Output the [X, Y] coordinate of the center of the cell containing the given text.  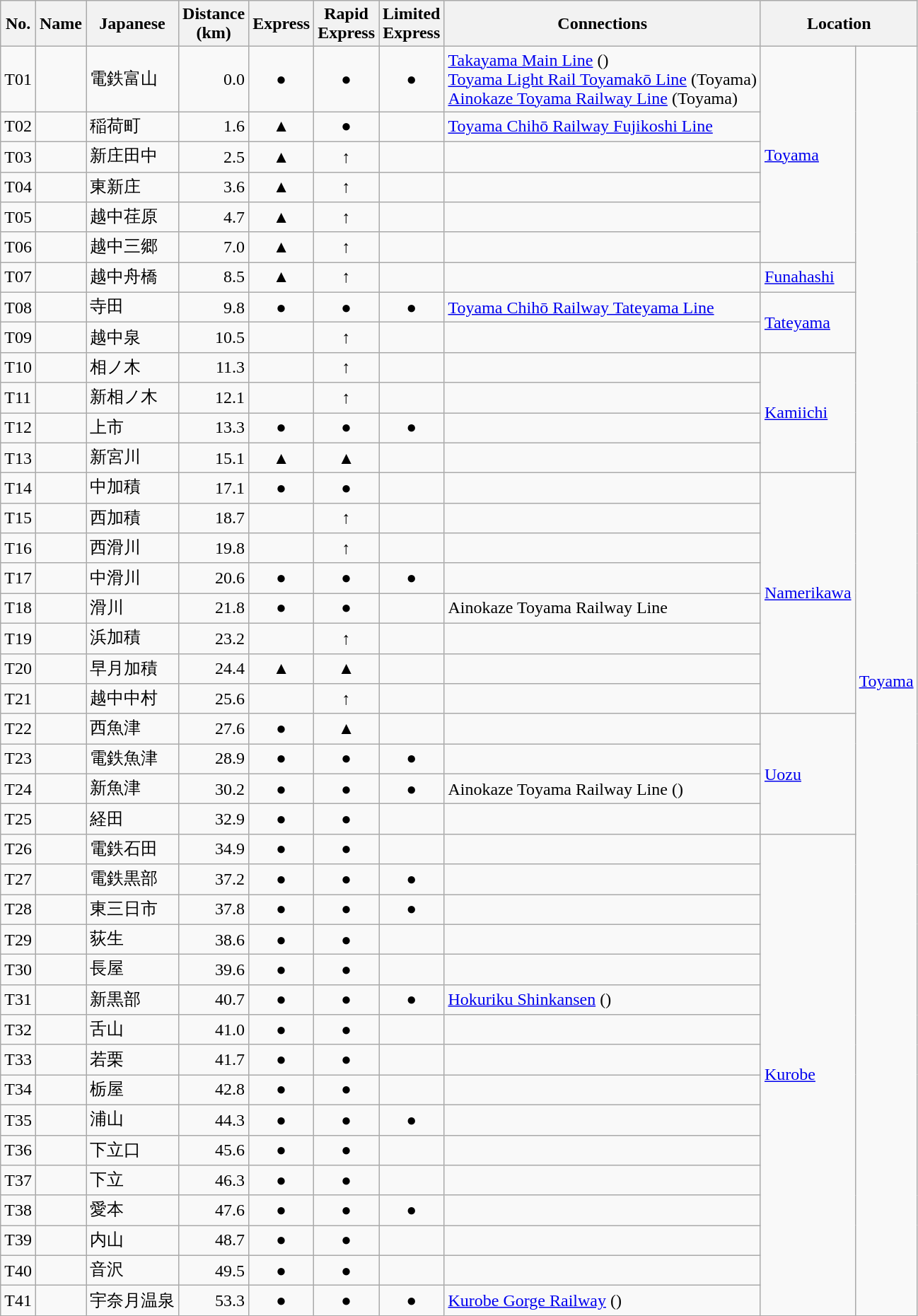
T23 [18, 759]
49.5 [214, 1270]
T29 [18, 939]
48.7 [214, 1240]
21.8 [214, 608]
23.2 [214, 638]
39.6 [214, 970]
相ノ木 [133, 368]
新黒部 [133, 1000]
8.5 [214, 277]
T36 [18, 1150]
音沢 [133, 1270]
T10 [18, 368]
T35 [18, 1120]
T21 [18, 699]
53.3 [214, 1301]
24.4 [214, 669]
稲荷町 [133, 127]
Toyama Chihō Railway Tateyama Line [603, 307]
T02 [18, 127]
2.5 [214, 157]
10.5 [214, 338]
西加積 [133, 518]
内山 [133, 1240]
T26 [18, 849]
新宮川 [133, 458]
Japanese [133, 24]
長屋 [133, 970]
西魚津 [133, 728]
37.2 [214, 880]
下立口 [133, 1150]
新庄田中 [133, 157]
新魚津 [133, 789]
上市 [133, 429]
T19 [18, 638]
中滑川 [133, 578]
T13 [18, 458]
T14 [18, 488]
電鉄富山 [133, 79]
T30 [18, 970]
早月加積 [133, 669]
新相ノ木 [133, 397]
4.7 [214, 218]
42.8 [214, 1090]
41.0 [214, 1030]
T28 [18, 909]
9.8 [214, 307]
20.6 [214, 578]
13.3 [214, 429]
越中荏原 [133, 218]
電鉄黒部 [133, 880]
越中舟橋 [133, 277]
Funahashi [808, 277]
T01 [18, 79]
中加積 [133, 488]
28.9 [214, 759]
東新庄 [133, 187]
越中三郷 [133, 248]
舌山 [133, 1030]
下立 [133, 1181]
19.8 [214, 549]
T39 [18, 1240]
T38 [18, 1211]
T41 [18, 1301]
Kurobe [808, 1075]
32.9 [214, 819]
18.7 [214, 518]
T05 [18, 218]
T22 [18, 728]
12.1 [214, 397]
T06 [18, 248]
47.6 [214, 1211]
11.3 [214, 368]
栃屋 [133, 1090]
7.0 [214, 248]
Limited Express [412, 24]
T08 [18, 307]
宇奈月温泉 [133, 1301]
30.2 [214, 789]
T11 [18, 397]
T25 [18, 819]
38.6 [214, 939]
Express [281, 24]
滑川 [133, 608]
37.8 [214, 909]
Ainokaze Toyama Railway Line () [603, 789]
越中中村 [133, 699]
Ainokaze Toyama Railway Line [603, 608]
T37 [18, 1181]
荻生 [133, 939]
T03 [18, 157]
寺田 [133, 307]
Uozu [808, 774]
Takayama Main Line ()Toyama Light Rail Toyamakō Line (Toyama)Ainokaze Toyama Railway Line (Toyama) [603, 79]
T27 [18, 880]
1.6 [214, 127]
T04 [18, 187]
46.3 [214, 1181]
Tateyama [808, 322]
3.6 [214, 187]
T32 [18, 1030]
T12 [18, 429]
Kurobe Gorge Railway () [603, 1301]
Hokuriku Shinkansen () [603, 1000]
41.7 [214, 1059]
T33 [18, 1059]
T40 [18, 1270]
Rapid Express [347, 24]
17.1 [214, 488]
T24 [18, 789]
電鉄石田 [133, 849]
T31 [18, 1000]
T16 [18, 549]
T18 [18, 608]
T09 [18, 338]
40.7 [214, 1000]
T20 [18, 669]
27.6 [214, 728]
34.9 [214, 849]
浦山 [133, 1120]
愛本 [133, 1211]
T34 [18, 1090]
Toyama Chihō Railway Fujikoshi Line [603, 127]
Name [61, 24]
T07 [18, 277]
Distance (km) [214, 24]
Kamiichi [808, 412]
15.1 [214, 458]
45.6 [214, 1150]
No. [18, 24]
44.3 [214, 1120]
浜加積 [133, 638]
T17 [18, 578]
若栗 [133, 1059]
0.0 [214, 79]
Connections [603, 24]
東三日市 [133, 909]
西滑川 [133, 549]
Location [839, 24]
Namerikawa [808, 593]
経田 [133, 819]
越中泉 [133, 338]
25.6 [214, 699]
T15 [18, 518]
電鉄魚津 [133, 759]
